Return [x, y] of the center of cell containing provided text 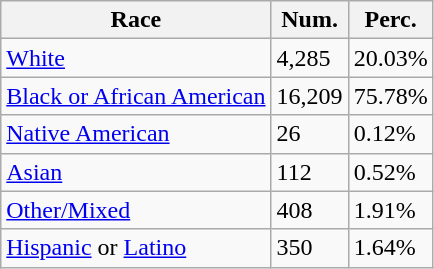
Num. [310, 20]
1.91% [390, 210]
16,209 [310, 96]
4,285 [310, 58]
0.12% [390, 134]
408 [310, 210]
112 [310, 172]
20.03% [390, 58]
Black or African American [136, 96]
1.64% [390, 248]
Native American [136, 134]
75.78% [390, 96]
Hispanic or Latino [136, 248]
Perc. [390, 20]
350 [310, 248]
0.52% [390, 172]
26 [310, 134]
Race [136, 20]
Other/Mixed [136, 210]
Asian [136, 172]
White [136, 58]
